For the text-containing cell, return its midpoint in (X, Y) coordinate format. 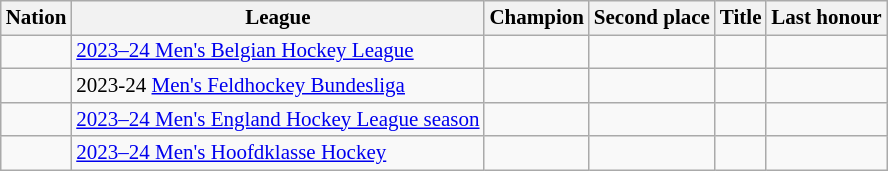
Nation (36, 18)
2023-24 Men's Feldhockey Bundesliga (278, 86)
2023–24 Men's Belgian Hockey League (278, 52)
2023–24 Men's England Hockey League season (278, 119)
2023–24 Men's Hoofdklasse Hockey (278, 153)
Champion (536, 18)
Title (741, 18)
Last honour (826, 18)
Second place (652, 18)
League (278, 18)
